For the text-containing cell, return its midpoint in [X, Y] coordinate format. 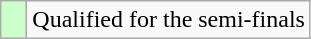
Qualified for the semi-finals [169, 20]
